Locate the cell with the specified text and output its [X, Y] center coordinate. 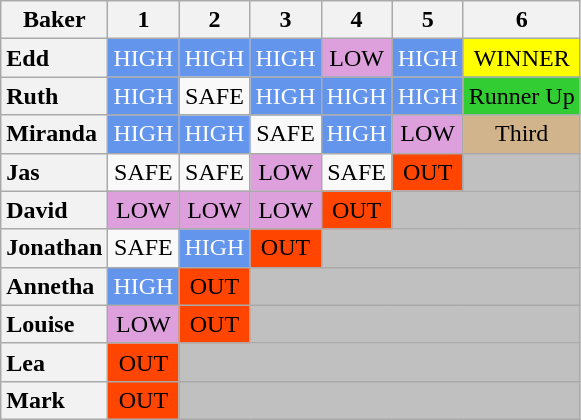
Lea [54, 362]
3 [286, 20]
Jas [54, 172]
Jonathan [54, 248]
Runner Up [522, 96]
1 [144, 20]
Annetha [54, 286]
Third [522, 134]
Edd [54, 58]
Baker [54, 20]
Mark [54, 400]
Louise [54, 324]
David [54, 210]
5 [428, 20]
WINNER [522, 58]
2 [214, 20]
6 [522, 20]
4 [356, 20]
Ruth [54, 96]
Miranda [54, 134]
